Locate the cell with the specified text and output its (x, y) center coordinate. 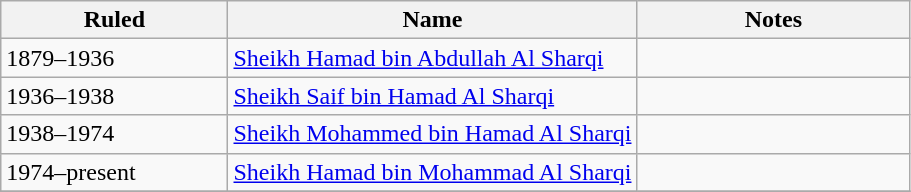
Sheikh Mohammed bin Hamad Al Sharqi (432, 134)
Sheikh Hamad bin Mohammad Al Sharqi (432, 172)
Ruled (114, 20)
1938–1974 (114, 134)
Sheikh Hamad bin Abdullah Al Sharqi (432, 58)
1936–1938 (114, 96)
Name (432, 20)
1974–present (114, 172)
Sheikh Saif bin Hamad Al Sharqi (432, 96)
1879–1936 (114, 58)
Notes (774, 20)
